Scan for the cell matching the given text and deliver its [X, Y] coordinate at center. 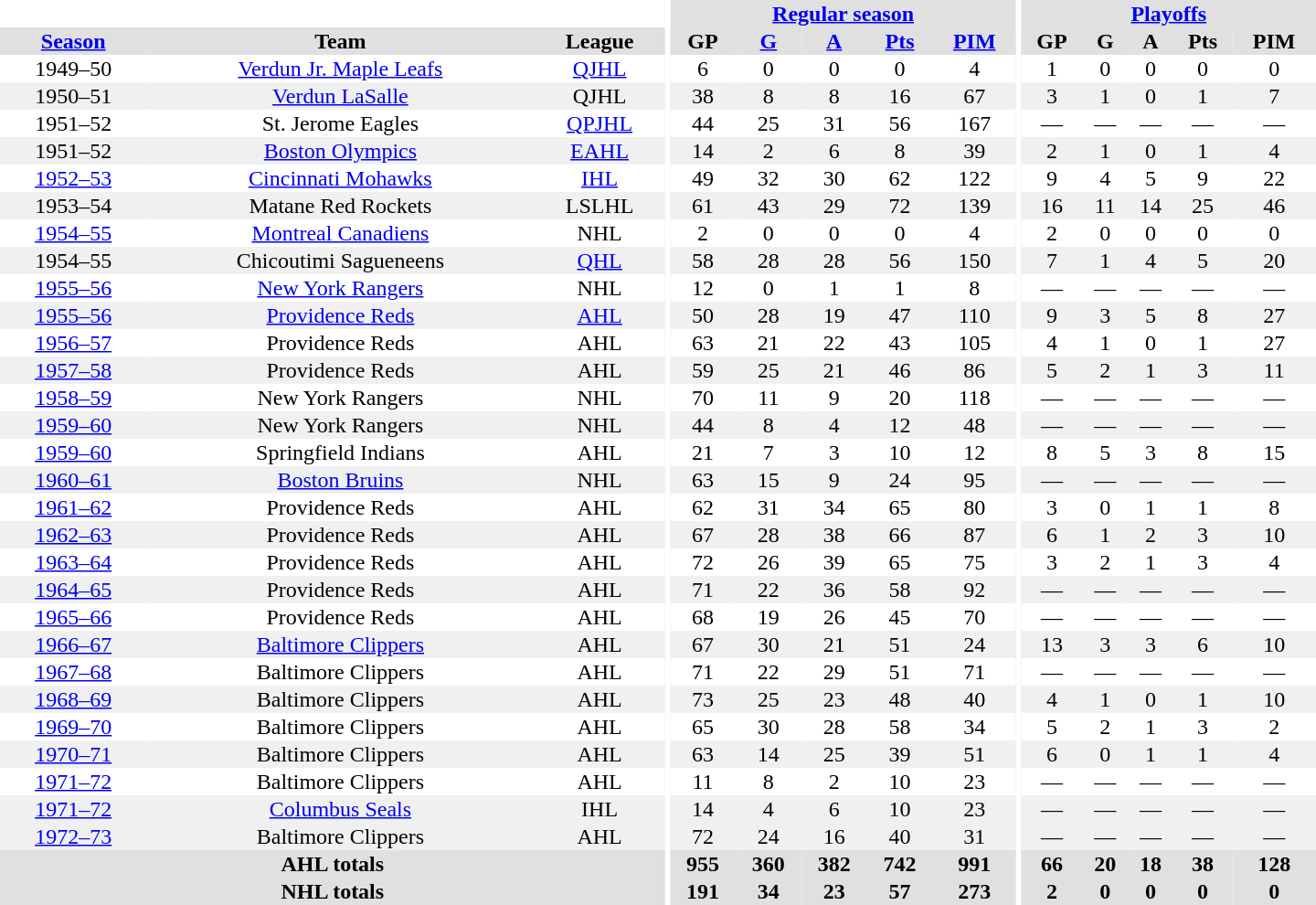
991 [974, 864]
191 [703, 891]
139 [974, 206]
75 [974, 562]
Verdun LaSalle [340, 96]
Montreal Canadiens [340, 233]
Playoffs [1168, 14]
18 [1151, 864]
110 [974, 315]
Springfield Indians [340, 452]
1962–63 [73, 535]
49 [703, 178]
92 [974, 590]
NHL totals [333, 891]
13 [1051, 644]
1958–59 [73, 398]
QPJHL [600, 123]
Chicoutimi Sagueneens [340, 261]
St. Jerome Eagles [340, 123]
122 [974, 178]
95 [974, 480]
61 [703, 206]
Columbus Seals [340, 809]
1964–65 [73, 590]
1952–53 [73, 178]
1961–62 [73, 507]
36 [834, 590]
118 [974, 398]
50 [703, 315]
1967–68 [73, 672]
1957–58 [73, 370]
1966–67 [73, 644]
1953–54 [73, 206]
1963–64 [73, 562]
1968–69 [73, 699]
AHL totals [333, 864]
87 [974, 535]
57 [900, 891]
68 [703, 617]
80 [974, 507]
1956–57 [73, 343]
47 [900, 315]
128 [1274, 864]
382 [834, 864]
45 [900, 617]
1960–61 [73, 480]
Verdun Jr. Maple Leafs [340, 69]
1949–50 [73, 69]
EAHL [600, 151]
Cincinnati Mohawks [340, 178]
150 [974, 261]
955 [703, 864]
Season [73, 41]
LSLHL [600, 206]
742 [900, 864]
59 [703, 370]
Matane Red Rockets [340, 206]
Boston Olympics [340, 151]
1965–66 [73, 617]
105 [974, 343]
QHL [600, 261]
Boston Bruins [340, 480]
1950–51 [73, 96]
League [600, 41]
167 [974, 123]
1969–70 [73, 727]
32 [769, 178]
1970–71 [73, 754]
360 [769, 864]
Team [340, 41]
273 [974, 891]
1972–73 [73, 836]
Regular season [843, 14]
73 [703, 699]
86 [974, 370]
